Capture the cell that displays the provided text and extract its [X, Y] central coordinate. 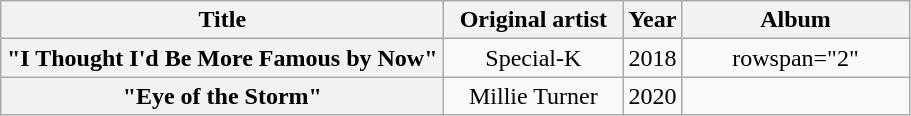
Special-K [534, 58]
"I Thought I'd Be More Famous by Now" [222, 58]
"Eye of the Storm" [222, 96]
Album [796, 20]
Original artist [534, 20]
Title [222, 20]
Millie Turner [534, 96]
rowspan="2" [796, 58]
2020 [652, 96]
Year [652, 20]
2018 [652, 58]
